Find where the given text appears and provide that cell's center as [x, y] coordinate. 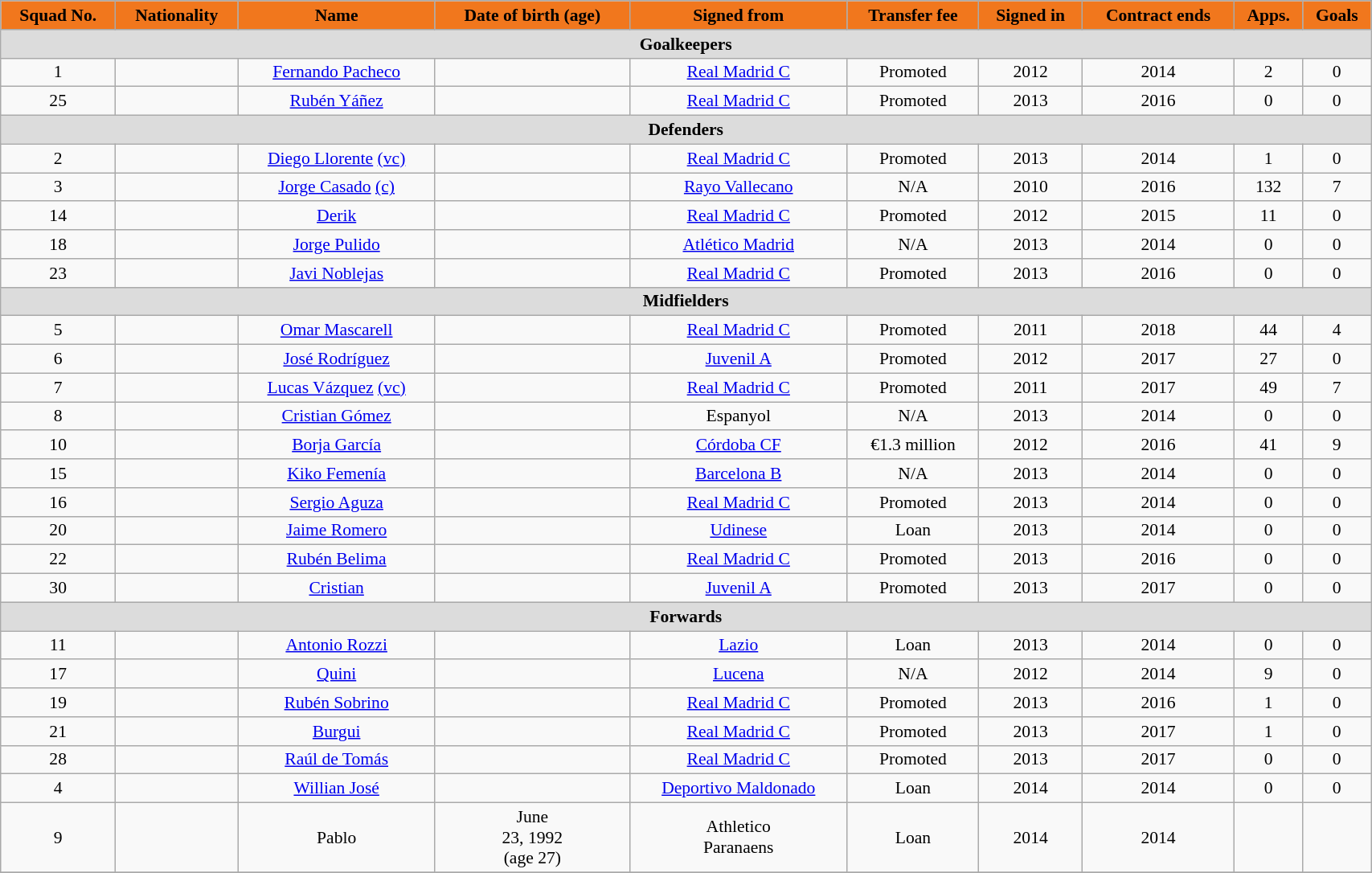
Date of birth (age) [532, 15]
€1.3 million [913, 445]
Cristian [336, 588]
Goals [1337, 15]
17 [58, 674]
Willian José [336, 789]
23 [58, 273]
41 [1268, 445]
Contract ends [1159, 15]
15 [58, 473]
Omar Mascarell [336, 330]
Burgui [336, 732]
10 [58, 445]
Sergio Aguza [336, 502]
2015 [1159, 216]
Forwards [686, 617]
Derik [336, 216]
Lazio [738, 646]
18 [58, 244]
8 [58, 416]
22 [58, 559]
2018 [1159, 330]
2010 [1030, 187]
Name [336, 15]
14 [58, 216]
Borja García [336, 445]
Lucas Vázquez (vc) [336, 387]
Signed from [738, 15]
Jaime Romero [336, 531]
Cristian Gómez [336, 416]
Raúl de Tomás [336, 760]
Rubén Yáñez [336, 101]
Rubén Sobrino [336, 703]
19 [58, 703]
3 [58, 187]
132 [1268, 187]
Midfielders [686, 301]
Antonio Rozzi [336, 646]
Signed in [1030, 15]
Jorge Casado (c) [336, 187]
Pablo [336, 838]
Quini [336, 674]
Kiko Femenía [336, 473]
June23, 1992(age 27) [532, 838]
44 [1268, 330]
25 [58, 101]
Nationality [177, 15]
49 [1268, 387]
Defenders [686, 130]
Udinese [738, 531]
21 [58, 732]
Apps. [1268, 15]
Fernando Pacheco [336, 72]
5 [58, 330]
Córdoba CF [738, 445]
Rayo Vallecano [738, 187]
Atlético Madrid [738, 244]
Deportivo Maldonado [738, 789]
AthleticoParanaens [738, 838]
Transfer fee [913, 15]
28 [58, 760]
16 [58, 502]
6 [58, 359]
Javi Noblejas [336, 273]
Diego Llorente (vc) [336, 158]
Rubén Belima [336, 559]
30 [58, 588]
Squad No. [58, 15]
José Rodríguez [336, 359]
27 [1268, 359]
20 [58, 531]
Goalkeepers [686, 44]
Lucena [738, 674]
Jorge Pulido [336, 244]
Espanyol [738, 416]
Barcelona B [738, 473]
